Detect which cell encompasses the target text, then output its (X, Y) center coordinate. 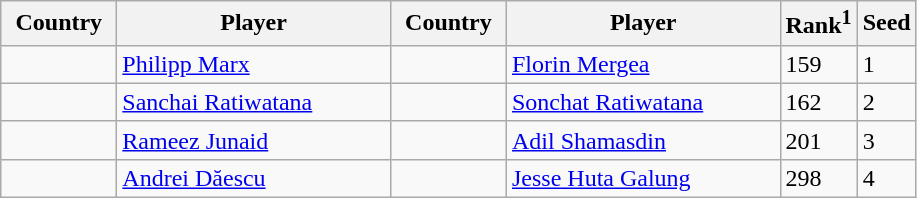
Sanchai Ratiwatana (254, 102)
Florin Mergea (643, 64)
201 (818, 140)
1 (886, 64)
Rameez Junaid (254, 140)
162 (818, 102)
4 (886, 178)
Sonchat Ratiwatana (643, 102)
Philipp Marx (254, 64)
2 (886, 102)
Jesse Huta Galung (643, 178)
Rank1 (818, 24)
Seed (886, 24)
Adil Shamasdin (643, 140)
3 (886, 140)
298 (818, 178)
159 (818, 64)
Andrei Dăescu (254, 178)
